Extract the [x, y] coordinate from the center of the cell holding the provided text.  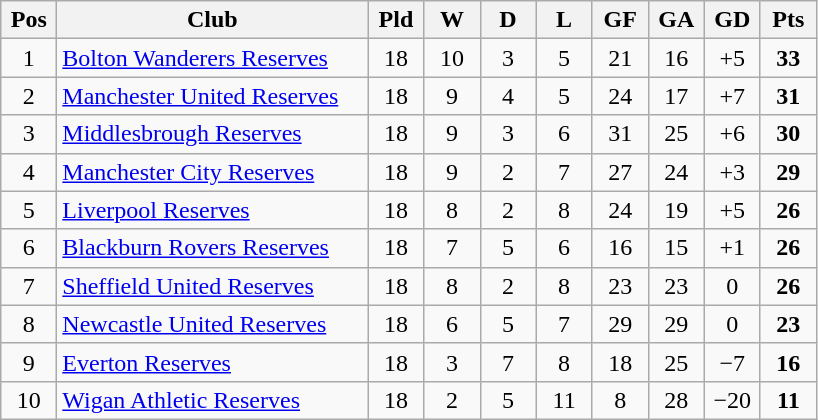
21 [620, 58]
Sheffield United Reserves [212, 286]
Pts [788, 20]
GA [676, 20]
+3 [732, 172]
33 [788, 58]
Blackburn Rovers Reserves [212, 248]
+1 [732, 248]
15 [676, 248]
Manchester City Reserves [212, 172]
1 [29, 58]
Liverpool Reserves [212, 210]
W [452, 20]
27 [620, 172]
GD [732, 20]
Pld [396, 20]
−20 [732, 400]
L [564, 20]
Middlesbrough Reserves [212, 134]
Club [212, 20]
30 [788, 134]
D [508, 20]
−7 [732, 362]
+6 [732, 134]
17 [676, 96]
Bolton Wanderers Reserves [212, 58]
19 [676, 210]
GF [620, 20]
Newcastle United Reserves [212, 324]
Wigan Athletic Reserves [212, 400]
Manchester United Reserves [212, 96]
28 [676, 400]
Everton Reserves [212, 362]
+7 [732, 96]
Pos [29, 20]
